Search for the cell housing the specified text and yield its (x, y) center coordinate. 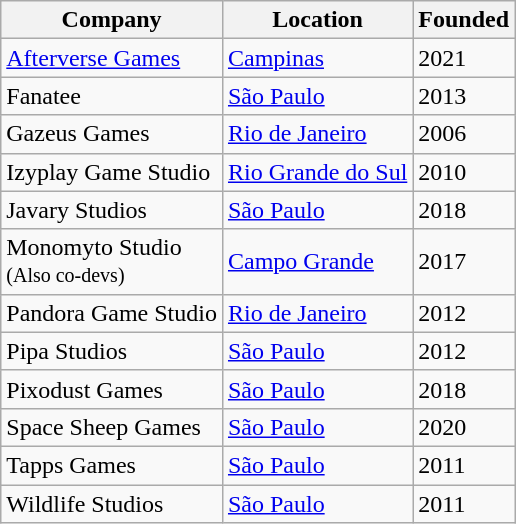
Gazeus Games (112, 134)
Company (112, 20)
Afterverse Games (112, 58)
2021 (464, 58)
2006 (464, 134)
Pipa Studios (112, 351)
2013 (464, 96)
2020 (464, 427)
Izyplay Game Studio (112, 172)
2017 (464, 262)
Campo Grande (317, 262)
Fanatee (112, 96)
Pandora Game Studio (112, 313)
Rio Grande do Sul (317, 172)
Pixodust Games (112, 389)
Founded (464, 20)
2010 (464, 172)
Monomyto Studio(Also co-devs) (112, 262)
Javary Studios (112, 210)
Wildlife Studios (112, 503)
Campinas (317, 58)
Tapps Games (112, 465)
Space Sheep Games (112, 427)
Location (317, 20)
